Capture the cell that displays the provided text and extract its [x, y] central coordinate. 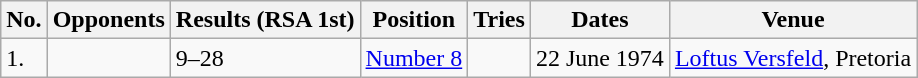
Position [414, 20]
9–28 [265, 58]
Opponents [108, 20]
1. [24, 58]
Number 8 [414, 58]
Tries [500, 20]
Venue [792, 20]
Dates [600, 20]
22 June 1974 [600, 58]
Results (RSA 1st) [265, 20]
No. [24, 20]
Loftus Versfeld, Pretoria [792, 58]
